Return the [X, Y] coordinate for the center point of the cell that contains the specified text.  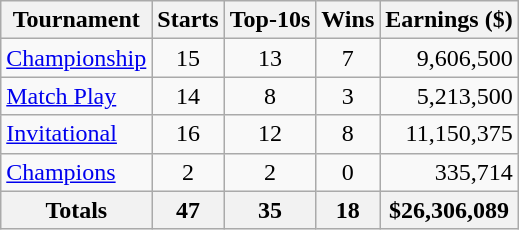
Totals [76, 210]
Earnings ($) [449, 20]
18 [348, 210]
Championship [76, 58]
$26,306,089 [449, 210]
35 [270, 210]
335,714 [449, 172]
Wins [348, 20]
16 [188, 134]
7 [348, 58]
13 [270, 58]
Starts [188, 20]
Invitational [76, 134]
Match Play [76, 96]
0 [348, 172]
Champions [76, 172]
15 [188, 58]
Tournament [76, 20]
3 [348, 96]
5,213,500 [449, 96]
9,606,500 [449, 58]
14 [188, 96]
Top-10s [270, 20]
47 [188, 210]
11,150,375 [449, 134]
12 [270, 134]
